Identify which cell holds the provided text, then report its (x, y) central coordinate. 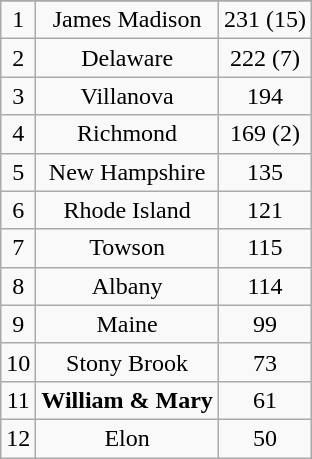
61 (264, 400)
7 (18, 248)
222 (7) (264, 58)
Towson (128, 248)
6 (18, 210)
Albany (128, 286)
99 (264, 324)
9 (18, 324)
Rhode Island (128, 210)
1 (18, 20)
231 (15) (264, 20)
Richmond (128, 134)
115 (264, 248)
2 (18, 58)
Maine (128, 324)
3 (18, 96)
Villanova (128, 96)
194 (264, 96)
50 (264, 438)
Elon (128, 438)
5 (18, 172)
10 (18, 362)
William & Mary (128, 400)
135 (264, 172)
12 (18, 438)
New Hampshire (128, 172)
169 (2) (264, 134)
Stony Brook (128, 362)
James Madison (128, 20)
4 (18, 134)
121 (264, 210)
8 (18, 286)
Delaware (128, 58)
73 (264, 362)
11 (18, 400)
114 (264, 286)
